Detect which cell encompasses the target text, then output its [X, Y] center coordinate. 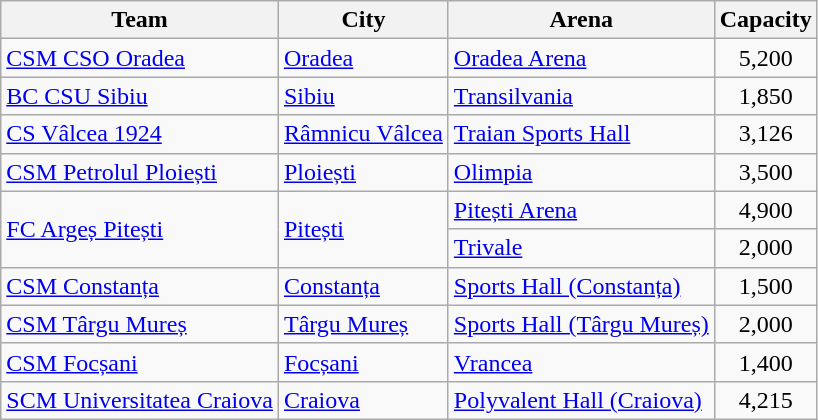
Team [140, 20]
Sibiu [363, 96]
CSM Petrolul Ploiești [140, 172]
CS Vâlcea 1924 [140, 134]
Olimpia [581, 172]
CSM Focșani [140, 362]
CSM Constanța [140, 286]
Râmnicu Vâlcea [363, 134]
FC Argeș Pitești [140, 229]
SCM Universitatea Craiova [140, 400]
Transilvania [581, 96]
Sports Hall (Târgu Mureș) [581, 324]
4,900 [766, 210]
Focșani [363, 362]
Ploiești [363, 172]
Vrancea [581, 362]
City [363, 20]
3,500 [766, 172]
1,500 [766, 286]
Constanța [363, 286]
Trivale [581, 248]
Oradea Arena [581, 58]
BC CSU Sibiu [140, 96]
3,126 [766, 134]
Arena [581, 20]
1,850 [766, 96]
Pitești Arena [581, 210]
1,400 [766, 362]
CSM CSO Oradea [140, 58]
Traian Sports Hall [581, 134]
5,200 [766, 58]
Sports Hall (Constanța) [581, 286]
4,215 [766, 400]
Capacity [766, 20]
CSM Târgu Mureș [140, 324]
Craiova [363, 400]
Târgu Mureș [363, 324]
Pitești [363, 229]
Oradea [363, 58]
Polyvalent Hall (Craiova) [581, 400]
